Locate the cell with the specified text and output its [X, Y] center coordinate. 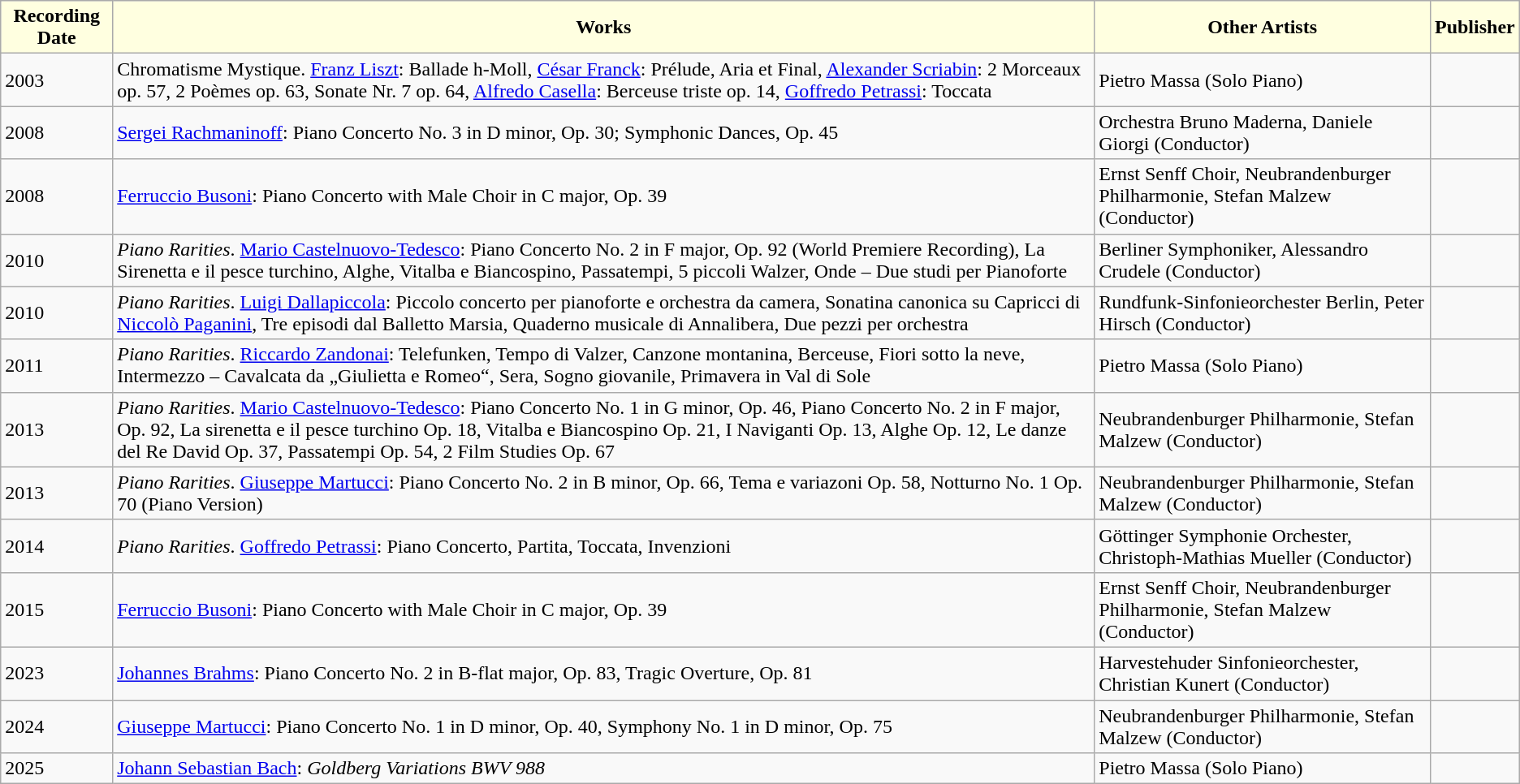
2014 [57, 545]
Recording Date [57, 28]
Giuseppe Martucci: Piano Concerto No. 1 in D minor, Op. 40, Symphony No. 1 in D minor, Op. 75 [604, 726]
2024 [57, 726]
Piano Rarities. Goffredo Petrassi: Piano Concerto, Partita, Toccata, Invenzioni [604, 545]
Orchestra Bruno Maderna, Daniele Giorgi (Conductor) [1263, 133]
Johann Sebastian Bach: Goldberg Variations BWV 988 [604, 769]
Johannes Brahms: Piano Concerto No. 2 in B-flat major, Op. 83, Tragic Overture, Op. 81 [604, 674]
Berliner Symphoniker, Alessandro Crudele (Conductor) [1263, 260]
Sergei Rachmaninoff: Piano Concerto No. 3 in D minor, Op. 30; Symphonic Dances, Op. 45 [604, 133]
2023 [57, 674]
Publisher [1475, 28]
Harvestehuder Sinfonieorchester, Christian Kunert (Conductor) [1263, 674]
Göttinger Symphonie Orchester, Christoph-Mathias Mueller (Conductor) [1263, 545]
Piano Rarities. Giuseppe Martucci: Piano Concerto No. 2 in B minor, Op. 66, Tema e variazoni Op. 58, Notturno No. 1 Op. 70 (Piano Version) [604, 493]
Rundfunk-Sinfonieorchester Berlin, Peter Hirsch (Conductor) [1263, 313]
Works [604, 28]
2015 [57, 610]
2011 [57, 365]
2025 [57, 769]
Other Artists [1263, 28]
2003 [57, 80]
